Pinpoint the cell where the given text exists, returning its (x, y) midpoint coordinate. 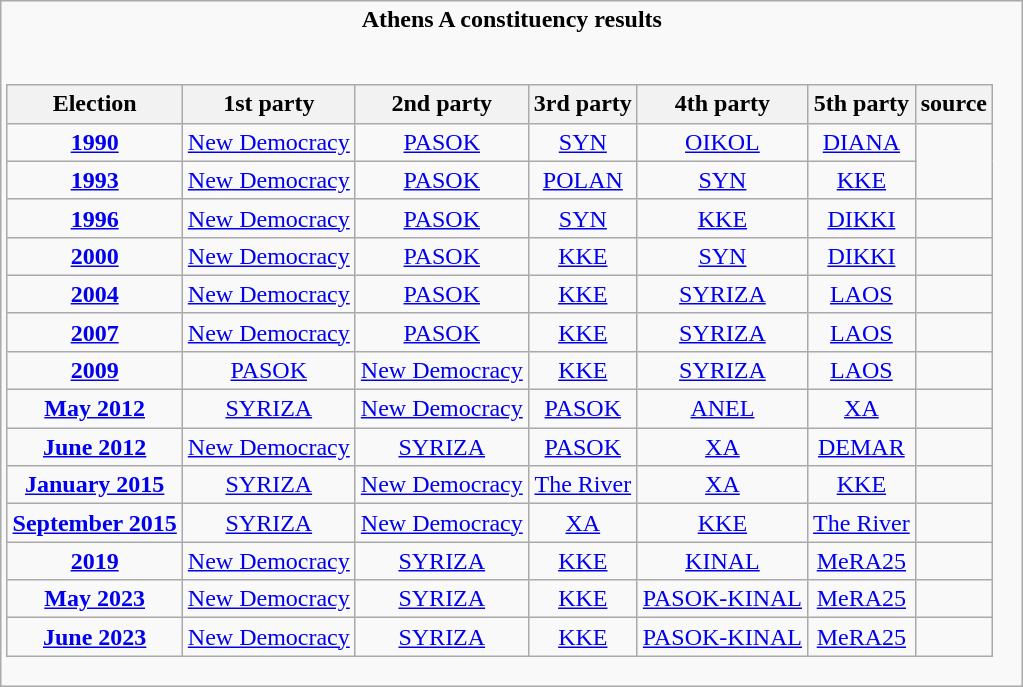
4th party (722, 104)
1996 (94, 218)
Election (94, 104)
source (954, 104)
KINAL (722, 561)
2009 (94, 370)
2004 (94, 294)
June 2023 (94, 637)
5th party (862, 104)
POLAN (582, 180)
DEMAR (862, 447)
1st party (268, 104)
May 2012 (94, 409)
January 2015 (94, 485)
3rd party (582, 104)
May 2023 (94, 599)
2000 (94, 256)
2nd party (442, 104)
September 2015 (94, 523)
OIKOL (722, 142)
DIANA (862, 142)
2019 (94, 561)
ANEL (722, 409)
1990 (94, 142)
June 2012 (94, 447)
2007 (94, 332)
1993 (94, 180)
